Detect which cell encompasses the target text, then output its (X, Y) center coordinate. 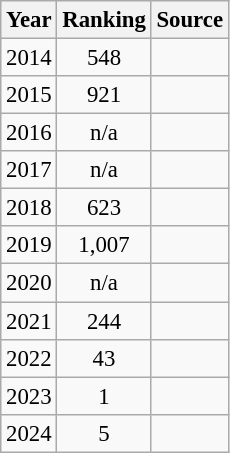
2018 (29, 208)
2014 (29, 58)
43 (104, 358)
2020 (29, 283)
548 (104, 58)
5 (104, 433)
2017 (29, 170)
2022 (29, 358)
Year (29, 20)
623 (104, 208)
2016 (29, 133)
2015 (29, 95)
2023 (29, 396)
2024 (29, 433)
Source (190, 20)
921 (104, 95)
1 (104, 396)
244 (104, 321)
1,007 (104, 245)
2019 (29, 245)
Ranking (104, 20)
2021 (29, 321)
